Return (X, Y) of the center of cell containing provided text 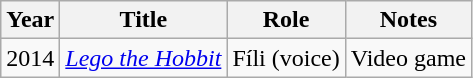
Notes (408, 20)
Title (144, 20)
Year (30, 20)
Lego the Hobbit (144, 58)
Video game (408, 58)
Fíli (voice) (286, 58)
2014 (30, 58)
Role (286, 20)
